For the text-containing cell, return its midpoint in (X, Y) coordinate format. 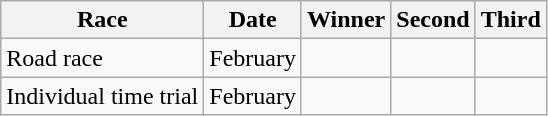
Date (253, 20)
Winner (346, 20)
Individual time trial (102, 96)
Third (510, 20)
Race (102, 20)
Road race (102, 58)
Second (433, 20)
